Locate the cell with the specified text and output its [X, Y] center coordinate. 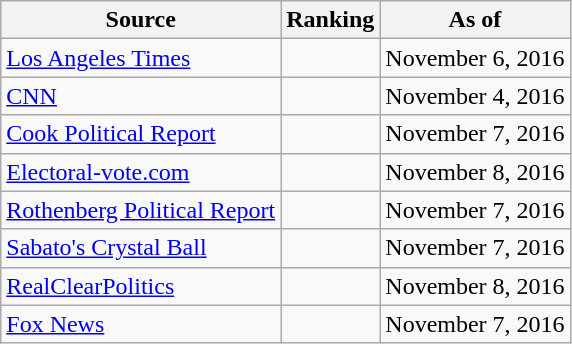
Source [141, 20]
November 6, 2016 [475, 58]
Cook Political Report [141, 134]
As of [475, 20]
Ranking [330, 20]
Rothenberg Political Report [141, 210]
Electoral-vote.com [141, 172]
Los Angeles Times [141, 58]
CNN [141, 96]
Sabato's Crystal Ball [141, 248]
RealClearPolitics [141, 286]
November 4, 2016 [475, 96]
Fox News [141, 324]
